Extract the [x, y] coordinate from the center of the cell holding the provided text.  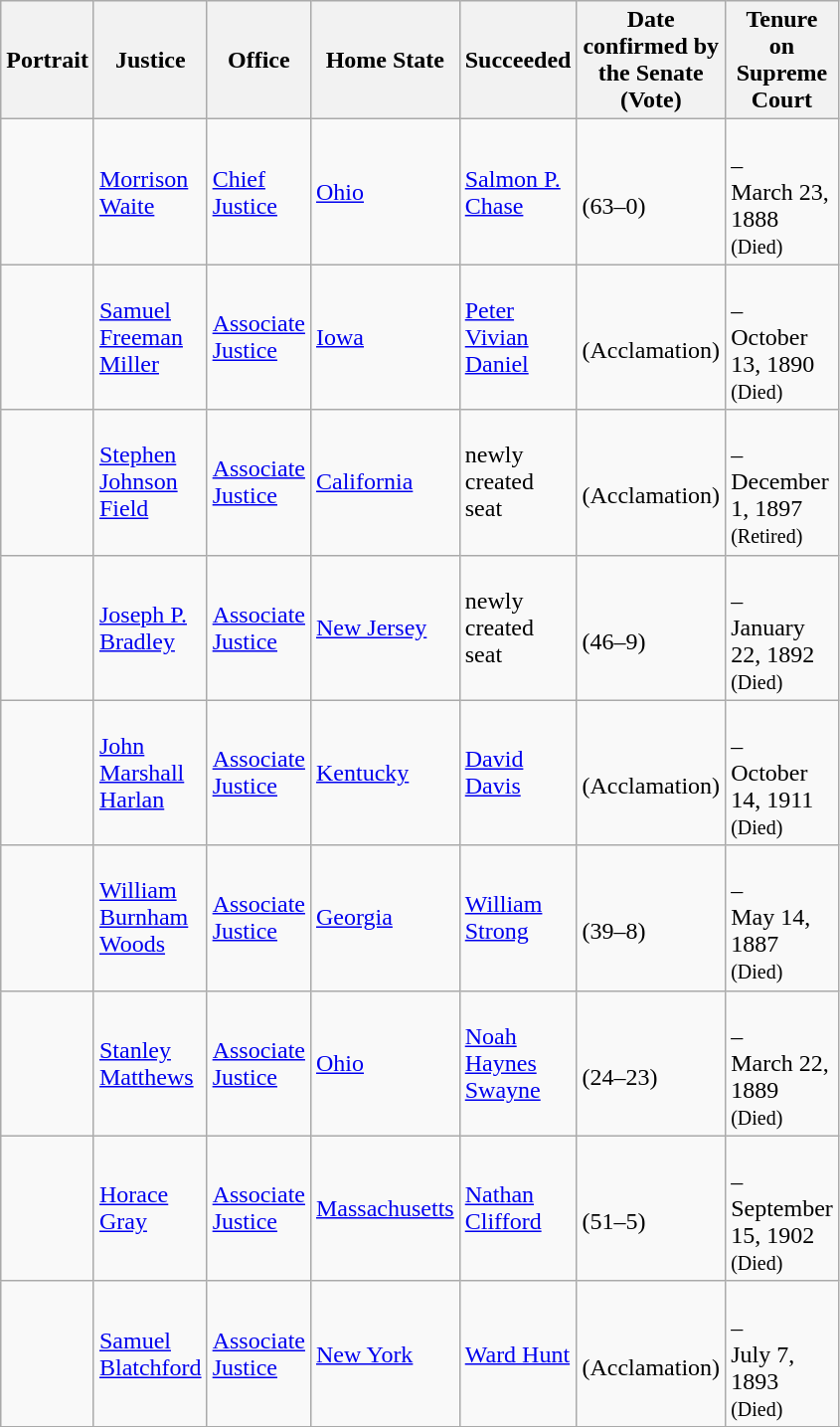
(63–0) [651, 192]
Nathan Clifford [518, 1208]
Samuel Blatchford [150, 1353]
Home State [385, 60]
Date confirmed by the Senate(Vote) [651, 60]
Noah Haynes Swayne [518, 1063]
Stanley Matthews [150, 1063]
William Strong [518, 918]
–December 1, 1897(Retired) [782, 482]
California [385, 482]
Samuel Freeman Miller [150, 337]
Joseph P. Bradley [150, 627]
Justice [150, 60]
Succeeded [518, 60]
Portrait [48, 60]
–May 14, 1887(Died) [782, 918]
Massachusetts [385, 1208]
John Marshall Harlan [150, 773]
Ward Hunt [518, 1353]
William Burnham Woods [150, 918]
(24–23) [651, 1063]
(39–8) [651, 918]
Chief Justice [258, 192]
(46–9) [651, 627]
Morrison Waite [150, 192]
–July 7, 1893(Died) [782, 1353]
Iowa [385, 337]
–January 22, 1892(Died) [782, 627]
Horace Gray [150, 1208]
–October 14, 1911(Died) [782, 773]
Salmon P. Chase [518, 192]
–March 22, 1889(Died) [782, 1063]
New Jersey [385, 627]
–October 13, 1890(Died) [782, 337]
–September 15, 1902(Died) [782, 1208]
Georgia [385, 918]
(51–5) [651, 1208]
Stephen Johnson Field [150, 482]
Tenure on Supreme Court [782, 60]
Peter Vivian Daniel [518, 337]
New York [385, 1353]
Kentucky [385, 773]
–March 23, 1888(Died) [782, 192]
Office [258, 60]
David Davis [518, 773]
